Pinpoint the cell where the given text exists, returning its (x, y) midpoint coordinate. 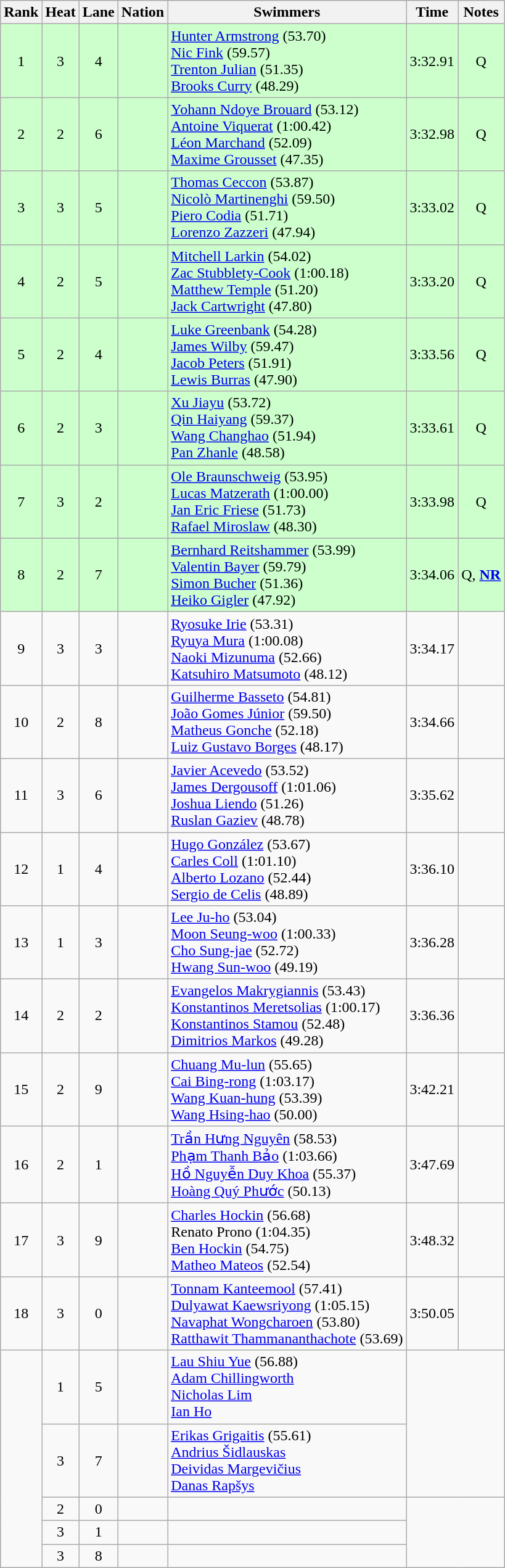
Hugo González (53.67)Carles Coll (1:01.10)Alberto Lozano (52.44)Sergio de Celis (48.89) (287, 869)
3:33.02 (432, 207)
3:48.32 (432, 1240)
Time (432, 12)
Chuang Mu-lun (55.65)Cai Bing-rong (1:03.17)Wang Kuan-hung (53.39)Wang Hsing-hao (50.00) (287, 1090)
Lee Ju-ho (53.04)Moon Seung-woo (1:00.33)Cho Sung-jae (52.72)Hwang Sun-woo (49.19) (287, 943)
3:34.17 (432, 648)
3:33.56 (432, 354)
11 (21, 795)
3:34.66 (432, 722)
17 (21, 1240)
Bernhard Reitshammer (53.99)Valentin Bayer (59.79)Simon Bucher (51.36)Heiko Gigler (47.92) (287, 575)
Guilherme Basseto (54.81)João Gomes Júnior (59.50)Matheus Gonche (52.18)Luiz Gustavo Borges (48.17) (287, 722)
3:36.36 (432, 1016)
Mitchell Larkin (54.02)Zac Stubblety-Cook (1:00.18)Matthew Temple (51.20)Jack Cartwright (47.80) (287, 281)
Ole Braunschweig (53.95)Lucas Matzerath (1:00.00)Jan Eric Friese (51.73)Rafael Miroslaw (48.30) (287, 501)
Notes (481, 12)
3:33.20 (432, 281)
Xu Jiayu (53.72)Qin Haiyang (59.37)Wang Changhao (51.94)Pan Zhanle (48.58) (287, 428)
3:32.91 (432, 60)
3:35.62 (432, 795)
Thomas Ceccon (53.87)Nicolò Martinenghi (59.50)Piero Codia (51.71)Lorenzo Zazzeri (47.94) (287, 207)
Ryosuke Irie (53.31)Ryuya Mura (1:00.08)Naoki Mizunuma (52.66)Katsuhiro Matsumoto (48.12) (287, 648)
3:50.05 (432, 1313)
Hunter Armstrong (53.70)Nic Fink (59.57)Trenton Julian (51.35)Brooks Curry (48.29) (287, 60)
Charles Hockin (56.68)Renato Prono (1:04.35)Ben Hockin (54.75)Matheo Mateos (52.54) (287, 1240)
Heat (60, 12)
Erikas Grigaitis (55.61)Andrius ŠidlauskasDeividas MargevičiusDanas Rapšys (287, 1460)
12 (21, 869)
Yohann Ndoye Brouard (53.12)Antoine Viquerat (1:00.42)Léon Marchand (52.09)Maxime Grousset (47.35) (287, 135)
15 (21, 1090)
16 (21, 1165)
3:33.98 (432, 501)
Rank (21, 12)
Lane (99, 12)
3:36.28 (432, 943)
Javier Acevedo (53.52)James Dergousoff (1:01.06)Joshua Liendo (51.26)Ruslan Gaziev (48.78) (287, 795)
Tonnam Kanteemool (57.41)Dulyawat Kaewsriyong (1:05.15)Navaphat Wongcharoen (53.80)Ratthawit Thammananthachote (53.69) (287, 1313)
3:33.61 (432, 428)
Lau Shiu Yue (56.88)Adam ChillingworthNicholas LimIan Ho (287, 1387)
3:42.21 (432, 1090)
Luke Greenbank (54.28)James Wilby (59.47)Jacob Peters (51.91)Lewis Burras (47.90) (287, 354)
3:32.98 (432, 135)
3:34.06 (432, 575)
3:47.69 (432, 1165)
10 (21, 722)
Swimmers (287, 12)
18 (21, 1313)
3:36.10 (432, 869)
Nation (142, 12)
14 (21, 1016)
Q, NR (481, 575)
13 (21, 943)
Trần Hưng Nguyên (58.53)Phạm Thanh Bảo (1:03.66)Hồ Nguyễn Duy Khoa (55.37)Hoàng Quý Phước (50.13) (287, 1165)
Evangelos Makrygiannis (53.43)Konstantinos Meretsolias (1:00.17)Konstantinos Stamou (52.48)Dimitrios Markos (49.28) (287, 1016)
